Pinpoint the cell where the given text exists, returning its (x, y) midpoint coordinate. 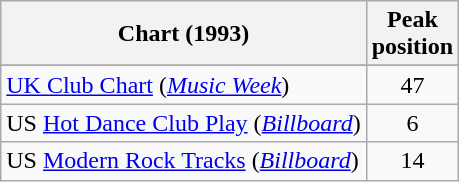
6 (412, 123)
UK Club Chart (Music Week) (184, 85)
Peakposition (412, 34)
US Modern Rock Tracks (Billboard) (184, 161)
US Hot Dance Club Play (Billboard) (184, 123)
14 (412, 161)
47 (412, 85)
Chart (1993) (184, 34)
